Provide the [X, Y] coordinate of the cell's center where the given text is located.  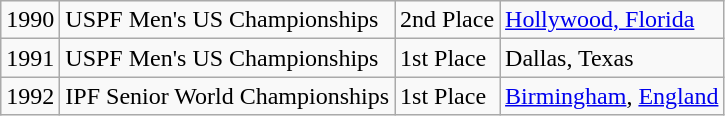
Hollywood, Florida [612, 20]
2nd Place [448, 20]
1990 [30, 20]
1992 [30, 96]
1991 [30, 58]
IPF Senior World Championships [228, 96]
Dallas, Texas [612, 58]
Birmingham, England [612, 96]
